Scan for the cell matching the given text and deliver its (X, Y) coordinate at center. 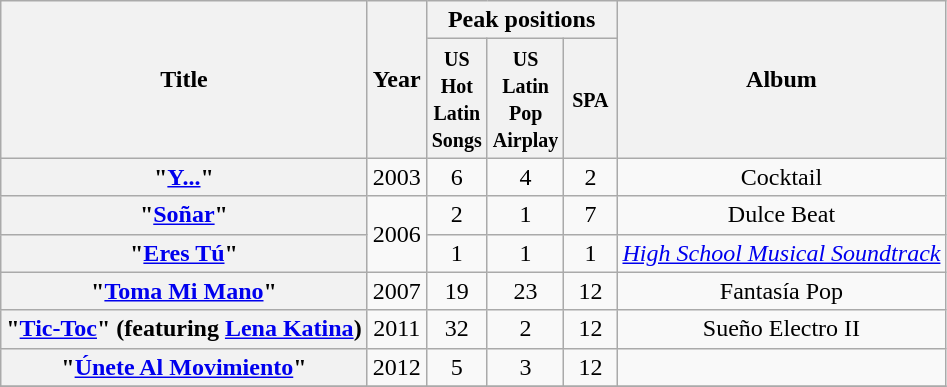
2006 (396, 234)
"Soñar" (184, 215)
4 (526, 177)
2012 (396, 367)
Fantasía Pop (782, 291)
5 (456, 367)
SPA (590, 98)
2011 (396, 329)
3 (526, 367)
Title (184, 80)
US Hot Latin Songs (456, 98)
23 (526, 291)
7 (590, 215)
High School Musical Soundtrack (782, 253)
Year (396, 80)
"Eres Tú" (184, 253)
6 (456, 177)
Dulce Beat (782, 215)
Album (782, 80)
"Toma Mi Mano" (184, 291)
"Tic-Toc" (featuring Lena Katina) (184, 329)
19 (456, 291)
US Latin Pop Airplay (526, 98)
Cocktail (782, 177)
32 (456, 329)
Sueño Electro II (782, 329)
"Y..." (184, 177)
2003 (396, 177)
2007 (396, 291)
Peak positions (522, 20)
"Únete Al Movimiento" (184, 367)
